Search for the cell housing the specified text and yield its (X, Y) center coordinate. 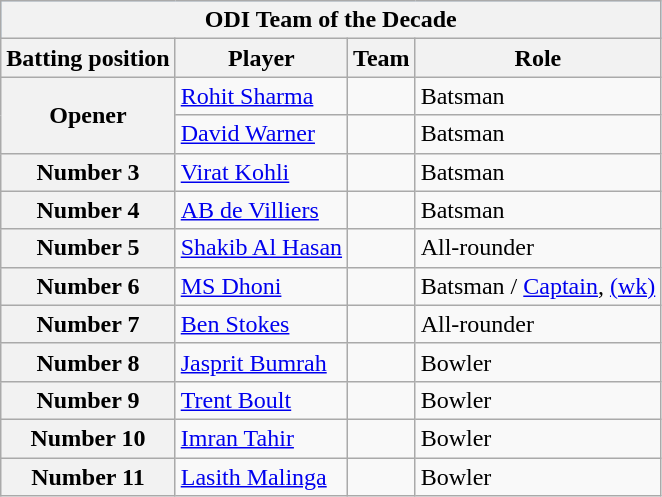
Number 5 (88, 248)
David Warner (261, 134)
Team (382, 58)
Batting position (88, 58)
Jasprit Bumrah (261, 362)
Number 10 (88, 438)
Number 9 (88, 400)
ODI Team of the Decade (331, 20)
Trent Boult (261, 400)
Lasith Malinga (261, 477)
Player (261, 58)
Virat Kohli (261, 172)
Opener (88, 115)
Batsman / Captain, (wk) (538, 286)
Number 8 (88, 362)
Ben Stokes (261, 324)
Number 6 (88, 286)
AB de Villiers (261, 210)
Shakib Al Hasan (261, 248)
Rohit Sharma (261, 96)
Role (538, 58)
Number 3 (88, 172)
Number 11 (88, 477)
MS Dhoni (261, 286)
Number 4 (88, 210)
Imran Tahir (261, 438)
Number 7 (88, 324)
